Capture the cell that displays the provided text and extract its (X, Y) central coordinate. 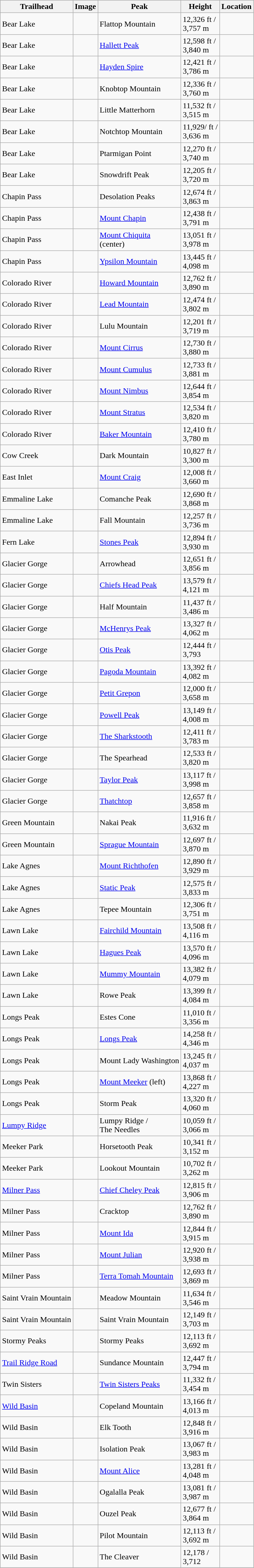
12,008 ft / 3,660 m (200, 477)
Peak (139, 7)
10,341 ft / 3,152 m (200, 1146)
Cracktop (139, 1212)
Mount Lady Washington (139, 1060)
10,059 ft / 3,066 m (200, 1125)
13,399 ft / 4,084 m (200, 996)
Storm Peak (139, 1103)
Meadow Mountain (139, 1298)
Baker Mountain (139, 434)
12,534 ft / 3,820 m (200, 412)
13,117 ft / 3,998 m (200, 779)
12,657 ft / 3,858 m (200, 801)
Petit Grepon (139, 693)
Thatchtop (139, 801)
Arrowhead (139, 564)
Rowe Peak (139, 996)
11,634 ft / 3,546 m (200, 1298)
Flattop Mountain (139, 24)
Tepee Mountain (139, 909)
Mount Craig (139, 477)
12,644 ft / 3,854 m (200, 391)
13,149 ft / 4,008 m (200, 715)
Nakai Peak (139, 823)
Image (85, 7)
Mount Cirrus (139, 348)
12,178 / 3,712 (200, 1557)
13,081 ft / 3,987 m (200, 1492)
Half Mountain (139, 607)
11,332 ft / 3,454 m (200, 1384)
Otis Peak (139, 650)
12,000 ft / 3,658 m (200, 693)
10,702 ft / 3,262 m (200, 1168)
Twin Sisters Peaks (139, 1384)
Desolation Peaks (139, 196)
13,579 ft / 4,121 m (200, 585)
12,201 ft / 3,719 m (200, 326)
13,868 ft / 4,227 m (200, 1082)
Height (200, 7)
Horsetooth Peak (139, 1146)
12,848 ft / 3,916 m (200, 1427)
11,532 ft / 3,515 m (200, 110)
12,205 ft / 3,720 m (200, 175)
12,815 ft / 3,906 m (200, 1190)
13,508 ft / 4,116 m (200, 931)
12,306 ft / 3,751 m (200, 909)
Mount Richthofen (139, 866)
Ogalalla Peak (139, 1492)
12,438 ft / 3,791 m (200, 218)
13,320 ft / 4,060 m (200, 1103)
Powell Peak (139, 715)
Mount Meeker (left) (139, 1082)
12,411 ft / 3,783 m (200, 736)
East Inlet (37, 477)
13,245 ft / 4,037 m (200, 1060)
12,421 ft / 3,786 m (200, 67)
12,474 ft / 3,802 m (200, 305)
Elk Tooth (139, 1427)
Lumpy Ridge (37, 1125)
Cow Creek (37, 455)
13,382 ft / 4,079 m (200, 974)
The Spearhead (139, 758)
Hayden Spire (139, 67)
13,445 ft / 4,098 m (200, 261)
Chief Cheley Peak (139, 1190)
11,916 ft / 3,632 m (200, 823)
12,336 ft / 3,760 m (200, 88)
12,444 ft / 3,793 (200, 650)
Fall Mountain (139, 520)
13,392 ft / 4,082 m (200, 672)
Ypsilon Mountain (139, 261)
Estes Cone (139, 1017)
McHenrys Peak (139, 629)
Hagues Peak (139, 952)
14,258 ft / 4,346 m (200, 1039)
11,010 ft / 3,356 m (200, 1017)
12,697 ft / 3,870 m (200, 844)
12,447 ft / 3,794 m (200, 1363)
Fern Lake (37, 542)
Lulu Mountain (139, 326)
13,166 ft / 4,013 m (200, 1406)
12,920 ft / 3,938 m (200, 1255)
12,651 ft / 3,856 m (200, 564)
Comanche Peak (139, 499)
11,437 ft / 3,486 m (200, 607)
13,327 ft / 4,062 m (200, 629)
Pagoda Mountain (139, 672)
Terra Tomah Mountain (139, 1276)
Ptarmigan Point (139, 153)
Mount Nimbus (139, 391)
Little Matterhorn (139, 110)
Trail Ridge Road (37, 1363)
12,894 ft / 3,930 m (200, 542)
12,410 ft / 3,780 m (200, 434)
Mount Chiquita (center) (139, 240)
Static Peak (139, 888)
Sundance Mountain (139, 1363)
13,051 ft / 3,978 m (200, 240)
Notchtop Mountain (139, 131)
Mount Stratus (139, 412)
Mount Cumulus (139, 369)
Pilot Mountain (139, 1535)
12,326 ft / 3,757 m (200, 24)
12,693 ft / 3,869 m (200, 1276)
Mummy Mountain (139, 974)
12,730 ft / 3,880 m (200, 348)
Chiefs Head Peak (139, 585)
11,929/ ft / 3,636 m (200, 131)
The Sharkstooth (139, 736)
Mount Ida (139, 1233)
Stones Peak (139, 542)
Knobtop Mountain (139, 88)
Ouzel Peak (139, 1514)
Dark Mountain (139, 455)
Mount Chapin (139, 218)
Twin Sisters (37, 1384)
12,733 ft / 3,881 m (200, 369)
12,844 ft / 3,915 m (200, 1233)
Fairchild Mountain (139, 931)
12,674 ft / 3,863 m (200, 196)
Taylor Peak (139, 779)
13,067 ft / 3,983 m (200, 1449)
The Cleaver (139, 1557)
12,677 ft / 3,864 m (200, 1514)
12,575 ft / 3,833 m (200, 888)
12,257 ft / 3,736 m (200, 520)
13,570 ft / 4,096 m (200, 952)
13,281 ft / 4,048 m (200, 1470)
12,533 ft / 3,820 m (200, 758)
Lumpy Ridge / The Needles (139, 1125)
Trailhead (37, 7)
Mount Julian (139, 1255)
Hallett Peak (139, 45)
Isolation Peak (139, 1449)
Snowdrift Peak (139, 175)
12,890 ft / 3,929 m (200, 866)
Copeland Mountain (139, 1406)
Howard Mountain (139, 283)
Lookout Mountain (139, 1168)
12,690 ft / 3,868 m (200, 499)
10,827 ft / 3,300 m (200, 455)
12,149 ft / 3,703 m (200, 1320)
Mount Alice (139, 1470)
12,270 ft / 3,740 m (200, 153)
Location (236, 7)
Sprague Mountain (139, 844)
Lead Mountain (139, 305)
12,598 ft / 3,840 m (200, 45)
